Extract the (X, Y) coordinate from the center of the cell holding the provided text.  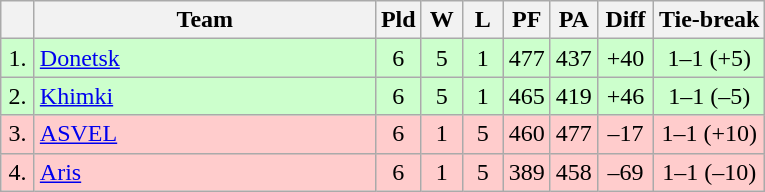
Pld (398, 20)
419 (574, 96)
–17 (625, 134)
Khimki (204, 96)
Diff (625, 20)
Aris (204, 172)
1–1 (–5) (709, 96)
PA (574, 20)
PF (526, 20)
–69 (625, 172)
+46 (625, 96)
458 (574, 172)
4. (18, 172)
460 (526, 134)
L (482, 20)
ASVEL (204, 134)
1–1 (+10) (709, 134)
389 (526, 172)
W (442, 20)
3. (18, 134)
1–1 (–10) (709, 172)
465 (526, 96)
437 (574, 58)
1. (18, 58)
Donetsk (204, 58)
2. (18, 96)
+40 (625, 58)
Team (204, 20)
1–1 (+5) (709, 58)
Tie-break (709, 20)
